Return the [x, y] coordinate for the center point of the cell that contains the specified text.  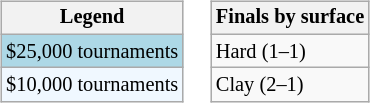
Finals by surface [290, 18]
Hard (1–1) [290, 51]
$25,000 tournaments [92, 51]
Clay (2–1) [290, 85]
$10,000 tournaments [92, 85]
Legend [92, 18]
